Find where the given text appears and provide that cell's center as [x, y] coordinate. 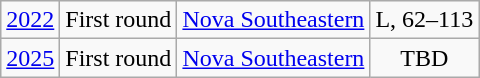
L, 62–113 [424, 20]
TBD [424, 58]
2022 [30, 20]
2025 [30, 58]
